Detect which cell encompasses the target text, then output its [x, y] center coordinate. 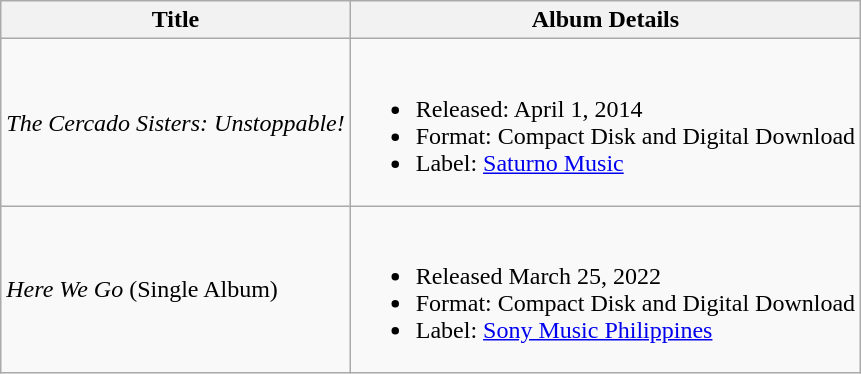
Released: April 1, 2014Format: Compact Disk and Digital DownloadLabel: Saturno Music [605, 122]
The Cercado Sisters: Unstoppable! [176, 122]
Here We Go (Single Album) [176, 290]
Released March 25, 2022Format: Compact Disk and Digital DownloadLabel: Sony Music Philippines [605, 290]
Album Details [605, 20]
Title [176, 20]
